Scan for the cell matching the given text and deliver its (x, y) coordinate at center. 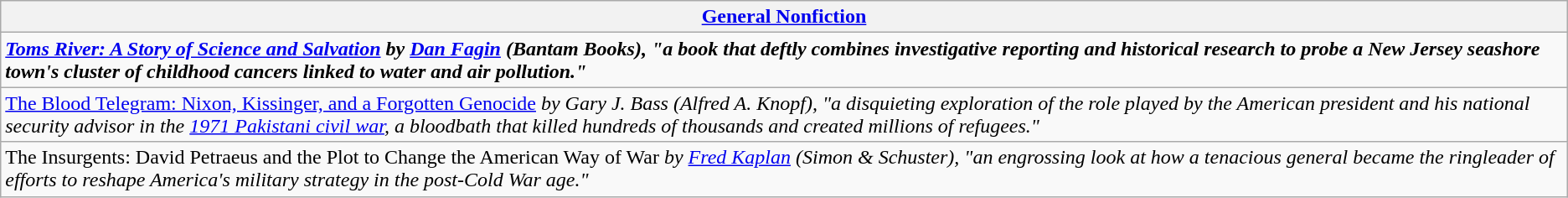
General Nonfiction (784, 17)
